Find where the given text appears and provide that cell's center as [X, Y] coordinate. 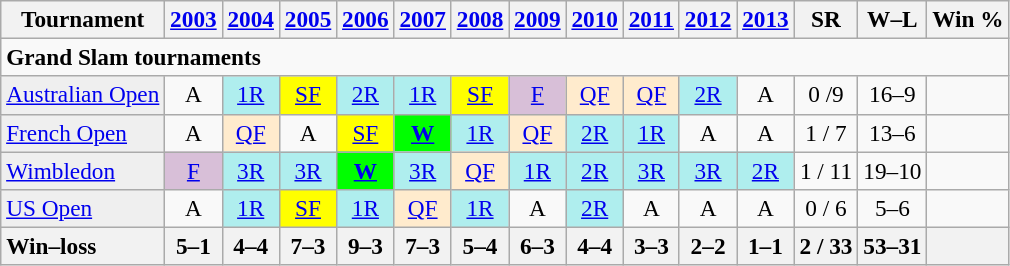
2010 [594, 19]
19–10 [892, 170]
16–9 [892, 95]
1 / 7 [826, 133]
2007 [422, 19]
2013 [766, 19]
0 /9 [826, 95]
Win % [968, 19]
2–2 [708, 246]
Australian Open [83, 95]
Tournament [83, 19]
5–4 [480, 246]
Wimbledon [83, 170]
2011 [651, 19]
2005 [308, 19]
1 / 11 [826, 170]
3–3 [651, 246]
French Open [83, 133]
0 / 6 [826, 208]
2008 [480, 19]
SR [826, 19]
5–1 [194, 246]
W–L [892, 19]
2 / 33 [826, 246]
2004 [250, 19]
2009 [538, 19]
13–6 [892, 133]
1–1 [766, 246]
Win–loss [83, 246]
2012 [708, 19]
5–6 [892, 208]
2003 [194, 19]
Grand Slam tournaments [505, 57]
53–31 [892, 246]
2006 [366, 19]
US Open [83, 208]
6–3 [538, 246]
9–3 [366, 246]
